Capture the cell that displays the provided text and extract its (X, Y) central coordinate. 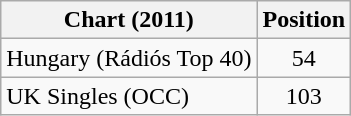
Hungary (Rádiós Top 40) (129, 58)
54 (304, 58)
103 (304, 96)
Chart (2011) (129, 20)
Position (304, 20)
UK Singles (OCC) (129, 96)
